For the text-containing cell, return its midpoint in [X, Y] coordinate format. 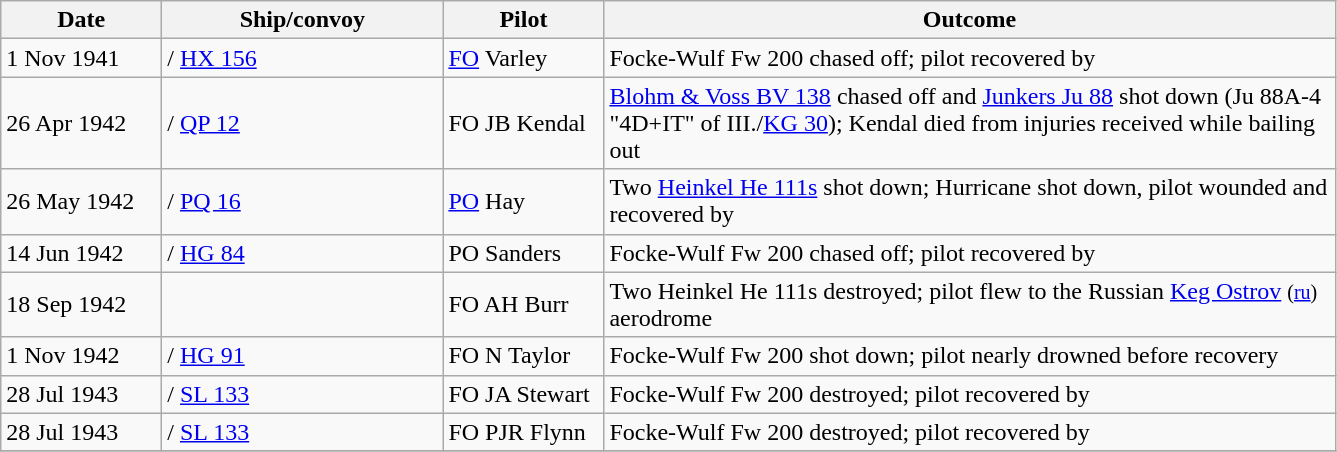
FO AH Burr [524, 304]
/ HX 156 [302, 58]
FO JA Stewart [524, 394]
FO JB Kendal [524, 123]
Date [82, 20]
1 Nov 1942 [82, 356]
/ HG 91 [302, 356]
14 Jun 1942 [82, 253]
Outcome [970, 20]
FO Varley [524, 58]
Two Heinkel He 111s destroyed; pilot flew to the Russian Keg Ostrov (ru) aerodrome [970, 304]
/ QP 12 [302, 123]
Two Heinkel He 111s shot down; Hurricane shot down, pilot wounded and recovered by [970, 202]
/ PQ 16 [302, 202]
26 May 1942 [82, 202]
18 Sep 1942 [82, 304]
1 Nov 1941 [82, 58]
PO Hay [524, 202]
Ship/convoy [302, 20]
FO N Taylor [524, 356]
/ HG 84 [302, 253]
FO PJR Flynn [524, 432]
PO Sanders [524, 253]
Blohm & Voss BV 138 chased off and Junkers Ju 88 shot down (Ju 88A-4 "4D+IT" of III./KG 30); Kendal died from injuries received while bailing out [970, 123]
Focke-Wulf Fw 200 shot down; pilot nearly drowned before recovery [970, 356]
26 Apr 1942 [82, 123]
Pilot [524, 20]
